Return [X, Y] of the center of cell containing provided text 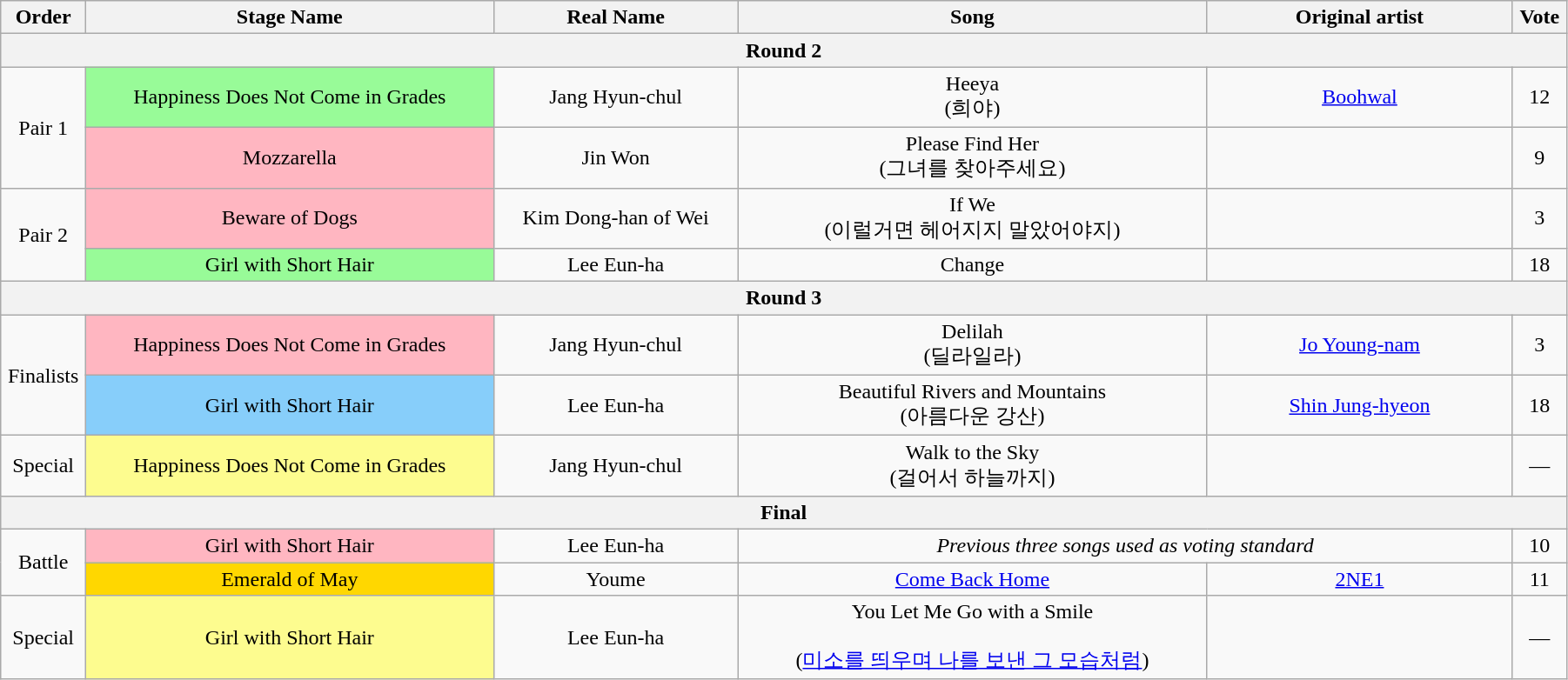
Vote [1539, 17]
Come Back Home [973, 578]
Beware of Dogs [290, 218]
Kim Dong-han of Wei [616, 218]
Order [44, 17]
Beautiful Rivers and Mountains(아름다운 강산) [973, 405]
9 [1539, 157]
Jin Won [616, 157]
Walk to the Sky(걸어서 하늘까지) [973, 466]
12 [1539, 97]
Heeya(희야) [973, 97]
Battle [44, 562]
Boohwal [1359, 97]
You Let Me Go with a Smile(미소를 띄우며 나를 보낸 그 모습처럼) [973, 638]
Final [784, 512]
Delilah(딜라일라) [973, 345]
Emerald of May [290, 578]
Real Name [616, 17]
Pair 1 [44, 127]
Pair 2 [44, 235]
Round 2 [784, 50]
Original artist [1359, 17]
Change [973, 265]
Please Find Her(그녀를 찾아주세요) [973, 157]
Mozzarella [290, 157]
2NE1 [1359, 578]
Round 3 [784, 298]
Shin Jung-hyeon [1359, 405]
10 [1539, 545]
11 [1539, 578]
Youme [616, 578]
Jo Young-nam [1359, 345]
Stage Name [290, 17]
Previous three songs used as voting standard [1125, 545]
If We(이럴거면 헤어지지 말았어야지) [973, 218]
Finalists [44, 376]
Song [973, 17]
